Pinpoint the cell where the given text exists, returning its (x, y) midpoint coordinate. 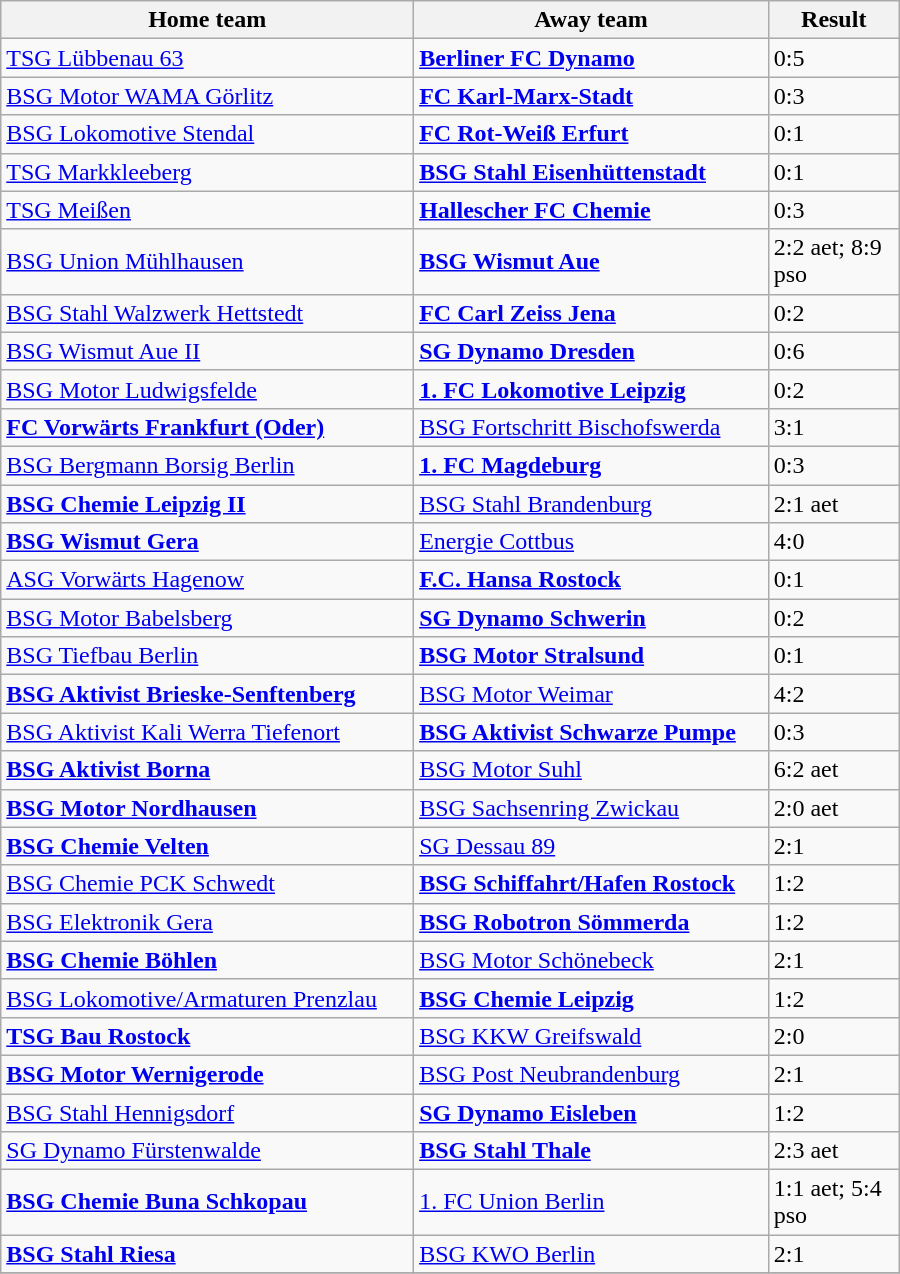
SG Dynamo Dresden (592, 351)
Hallescher FC Chemie (592, 210)
BSG Motor Nordhausen (208, 808)
BSG Stahl Walzwerk Hettstedt (208, 313)
BSG Wismut Aue II (208, 351)
BSG Robotron Sömmerda (592, 922)
2:0 aet (834, 808)
2:0 (834, 1036)
BSG Elektronik Gera (208, 922)
BSG Bergmann Borsig Berlin (208, 465)
1. FC Union Berlin (592, 1202)
BSG Chemie Böhlen (208, 960)
2:3 aet (834, 1151)
BSG Tiefbau Berlin (208, 656)
BSG Motor Babelsberg (208, 618)
SG Dynamo Eisleben (592, 1113)
BSG Union Mühlhausen (208, 262)
0:6 (834, 351)
BSG Chemie Buna Schkopau (208, 1202)
3:1 (834, 427)
SG Dynamo Fürstenwalde (208, 1151)
2:2 aet; 8:9 pso (834, 262)
Berliner FC Dynamo (592, 58)
BSG Motor Weimar (592, 694)
4:0 (834, 542)
BSG Aktivist Schwarze Pumpe (592, 732)
SG Dessau 89 (592, 846)
BSG Motor Suhl (592, 770)
FC Carl Zeiss Jena (592, 313)
BSG Stahl Eisenhüttenstadt (592, 172)
4:2 (834, 694)
BSG Aktivist Brieske-Senftenberg (208, 694)
BSG Motor Ludwigsfelde (208, 389)
BSG Wismut Gera (208, 542)
1. FC Magdeburg (592, 465)
BSG Sachsenring Zwickau (592, 808)
BSG Chemie Leipzig (592, 998)
FC Karl-Marx-Stadt (592, 96)
1. FC Lokomotive Leipzig (592, 389)
BSG Stahl Hennigsdorf (208, 1113)
TSG Markkleeberg (208, 172)
Result (834, 20)
TSG Meißen (208, 210)
BSG Chemie PCK Schwedt (208, 884)
TSG Bau Rostock (208, 1036)
BSG KKW Greifswald (592, 1036)
BSG Lokomotive Stendal (208, 134)
6:2 aet (834, 770)
SG Dynamo Schwerin (592, 618)
BSG Lokomotive/Armaturen Prenzlau (208, 998)
BSG Post Neubrandenburg (592, 1074)
0:5 (834, 58)
BSG Motor WAMA Görlitz (208, 96)
2:1 aet (834, 503)
BSG Stahl Brandenburg (592, 503)
Energie Cottbus (592, 542)
Home team (208, 20)
BSG KWO Berlin (592, 1254)
FC Rot-Weiß Erfurt (592, 134)
BSG Aktivist Borna (208, 770)
BSG Motor Wernigerode (208, 1074)
BSG Chemie Leipzig II (208, 503)
F.C. Hansa Rostock (592, 580)
BSG Chemie Velten (208, 846)
BSG Stahl Thale (592, 1151)
ASG Vorwärts Hagenow (208, 580)
BSG Fortschritt Bischofswerda (592, 427)
TSG Lübbenau 63 (208, 58)
BSG Motor Schönebeck (592, 960)
1:1 aet; 5:4 pso (834, 1202)
BSG Stahl Riesa (208, 1254)
FC Vorwärts Frankfurt (Oder) (208, 427)
BSG Motor Stralsund (592, 656)
BSG Aktivist Kali Werra Tiefenort (208, 732)
Away team (592, 20)
BSG Schiffahrt/Hafen Rostock (592, 884)
BSG Wismut Aue (592, 262)
